Return (X, Y) of the center of cell containing provided text 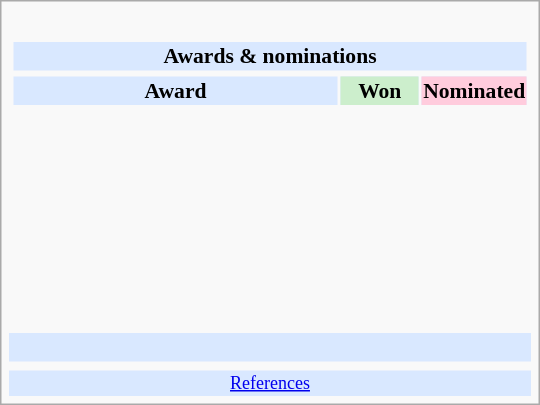
References (270, 383)
Nominated (474, 90)
Award (175, 90)
Won (380, 90)
Awards & nominations (270, 56)
Awards & nominations Award Won Nominated (270, 171)
